Return the (x, y) coordinate for the center point of the cell that contains the specified text.  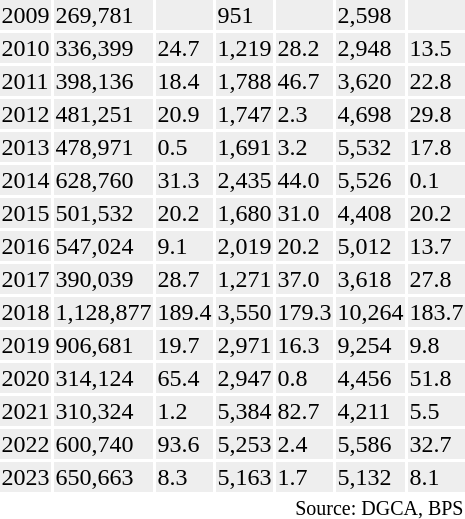
3,618 (370, 279)
46.7 (304, 81)
13.7 (436, 246)
2019 (26, 345)
481,251 (104, 114)
8.1 (436, 477)
8.3 (184, 477)
82.7 (304, 411)
2012 (26, 114)
398,136 (104, 81)
2017 (26, 279)
51.8 (436, 378)
9.8 (436, 345)
2011 (26, 81)
2014 (26, 180)
2,947 (244, 378)
13.5 (436, 48)
4,698 (370, 114)
65.4 (184, 378)
24.7 (184, 48)
310,324 (104, 411)
1.2 (184, 411)
0.5 (184, 147)
31.3 (184, 180)
1,747 (244, 114)
179.3 (304, 312)
3,620 (370, 81)
2,948 (370, 48)
1,788 (244, 81)
29.8 (436, 114)
5,253 (244, 444)
189.4 (184, 312)
2,971 (244, 345)
2,435 (244, 180)
2016 (26, 246)
93.6 (184, 444)
10,264 (370, 312)
17.8 (436, 147)
628,760 (104, 180)
9,254 (370, 345)
5,163 (244, 477)
547,024 (104, 246)
9.1 (184, 246)
2,598 (370, 15)
5,132 (370, 477)
4,408 (370, 213)
2010 (26, 48)
5,012 (370, 246)
4,211 (370, 411)
37.0 (304, 279)
3,550 (244, 312)
2013 (26, 147)
5,384 (244, 411)
5.5 (436, 411)
2018 (26, 312)
1,691 (244, 147)
650,663 (104, 477)
2023 (26, 477)
2,019 (244, 246)
951 (244, 15)
19.7 (184, 345)
28.2 (304, 48)
501,532 (104, 213)
2015 (26, 213)
600,740 (104, 444)
31.0 (304, 213)
4,456 (370, 378)
1,219 (244, 48)
2022 (26, 444)
336,399 (104, 48)
314,124 (104, 378)
32.7 (436, 444)
28.7 (184, 279)
183.7 (436, 312)
5,526 (370, 180)
5,586 (370, 444)
2021 (26, 411)
3.2 (304, 147)
16.3 (304, 345)
2020 (26, 378)
20.9 (184, 114)
1,271 (244, 279)
22.8 (436, 81)
269,781 (104, 15)
478,971 (104, 147)
18.4 (184, 81)
2.4 (304, 444)
1,680 (244, 213)
44.0 (304, 180)
390,039 (104, 279)
1,128,877 (104, 312)
0.1 (436, 180)
906,681 (104, 345)
2.3 (304, 114)
27.8 (436, 279)
1.7 (304, 477)
2009 (26, 15)
0.8 (304, 378)
5,532 (370, 147)
